Return (X, Y) of the center of cell containing provided text 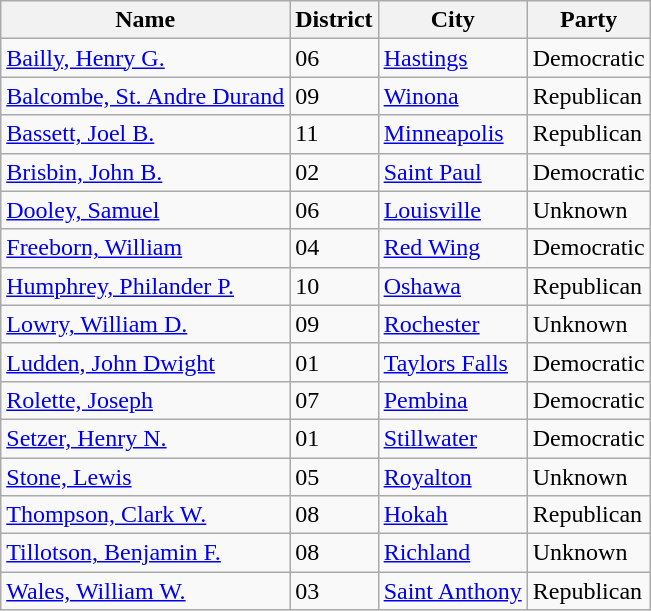
Saint Anthony (452, 591)
Balcombe, St. Andre Durand (146, 96)
Stone, Lewis (146, 477)
Dooley, Samuel (146, 210)
Setzer, Henry N. (146, 438)
02 (334, 172)
Thompson, Clark W. (146, 515)
Rochester (452, 324)
Wales, William W. (146, 591)
Freeborn, William (146, 248)
Richland (452, 553)
Ludden, John Dwight (146, 362)
03 (334, 591)
Lowry, William D. (146, 324)
District (334, 20)
Louisville (452, 210)
Pembina (452, 400)
Humphrey, Philander P. (146, 286)
Red Wing (452, 248)
Bailly, Henry G. (146, 58)
Bassett, Joel B. (146, 134)
Brisbin, John B. (146, 172)
Stillwater (452, 438)
City (452, 20)
Hokah (452, 515)
Hastings (452, 58)
Tillotson, Benjamin F. (146, 553)
Taylors Falls (452, 362)
Name (146, 20)
Party (588, 20)
Saint Paul (452, 172)
Oshawa (452, 286)
11 (334, 134)
10 (334, 286)
Winona (452, 96)
Minneapolis (452, 134)
05 (334, 477)
04 (334, 248)
07 (334, 400)
Rolette, Joseph (146, 400)
Royalton (452, 477)
